Return [x, y] of the center of cell containing provided text 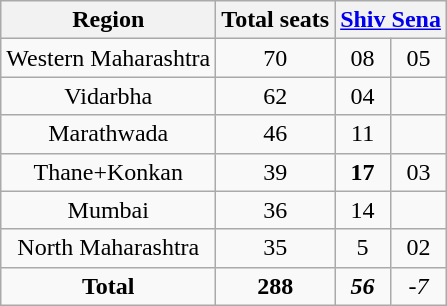
-7 [419, 286]
03 [419, 172]
08 [363, 58]
North Maharashtra [108, 248]
Shiv Sena [391, 20]
5 [363, 248]
14 [363, 210]
Marathwada [108, 134]
Thane+Konkan [108, 172]
70 [276, 58]
Total seats [276, 20]
35 [276, 248]
39 [276, 172]
56 [363, 286]
Region [108, 20]
Total [108, 286]
62 [276, 96]
36 [276, 210]
46 [276, 134]
04 [363, 96]
02 [419, 248]
Vidarbha [108, 96]
17 [363, 172]
Mumbai [108, 210]
Western Maharashtra [108, 58]
288 [276, 286]
11 [363, 134]
05 [419, 58]
